From the cell containing the given text, extract its center point as (X, Y) coordinate. 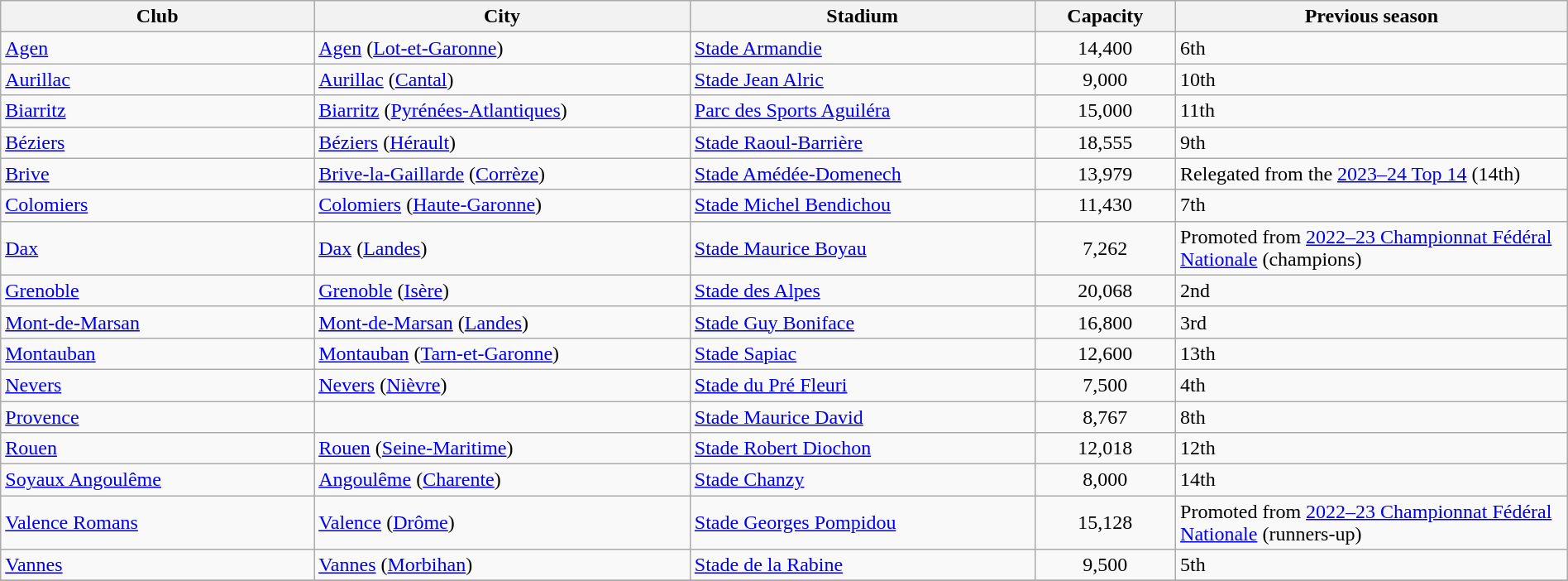
Colomiers (Haute-Garonne) (503, 205)
Parc des Sports Aguiléra (862, 111)
Previous season (1372, 17)
11,430 (1105, 205)
Vannes (157, 565)
12,600 (1105, 353)
City (503, 17)
Biarritz (Pyrénées-Atlantiques) (503, 111)
8,767 (1105, 416)
Stade Amédée-Domenech (862, 174)
Agen (Lot-et-Garonne) (503, 48)
Capacity (1105, 17)
13,979 (1105, 174)
Dax (Landes) (503, 248)
Provence (157, 416)
Stade Sapiac (862, 353)
Stade Armandie (862, 48)
9th (1372, 142)
16,800 (1105, 322)
Promoted from 2022–23 Championnat Fédéral Nationale (runners-up) (1372, 523)
Stade de la Rabine (862, 565)
Stade Guy Boniface (862, 322)
5th (1372, 565)
14,400 (1105, 48)
Stade Robert Diochon (862, 449)
10th (1372, 79)
Stade Chanzy (862, 480)
Rouen (157, 449)
Brive (157, 174)
Stade Raoul-Barrière (862, 142)
Stade des Alpes (862, 290)
12,018 (1105, 449)
Promoted from 2022–23 Championnat Fédéral Nationale (champions) (1372, 248)
Valence Romans (157, 523)
Nevers (157, 385)
7,500 (1105, 385)
7th (1372, 205)
Agen (157, 48)
Angoulême (Charente) (503, 480)
Stade Jean Alric (862, 79)
Valence (Drôme) (503, 523)
15,000 (1105, 111)
Stade Michel Bendichou (862, 205)
Stade Maurice Boyau (862, 248)
Stade Maurice David (862, 416)
Relegated from the 2023–24 Top 14 (14th) (1372, 174)
11th (1372, 111)
Stade du Pré Fleuri (862, 385)
13th (1372, 353)
Stade Georges Pompidou (862, 523)
14th (1372, 480)
Grenoble (157, 290)
9,000 (1105, 79)
Aurillac (Cantal) (503, 79)
Colomiers (157, 205)
Dax (157, 248)
6th (1372, 48)
Soyaux Angoulême (157, 480)
12th (1372, 449)
8th (1372, 416)
Mont-de-Marsan (157, 322)
3rd (1372, 322)
Club (157, 17)
Béziers (Hérault) (503, 142)
Aurillac (157, 79)
Montauban (Tarn-et-Garonne) (503, 353)
Vannes (Morbihan) (503, 565)
4th (1372, 385)
7,262 (1105, 248)
Nevers (Nièvre) (503, 385)
9,500 (1105, 565)
Brive-la-Gaillarde (Corrèze) (503, 174)
Béziers (157, 142)
20,068 (1105, 290)
2nd (1372, 290)
15,128 (1105, 523)
8,000 (1105, 480)
Stadium (862, 17)
Grenoble (Isère) (503, 290)
Mont-de-Marsan (Landes) (503, 322)
Rouen (Seine-Maritime) (503, 449)
Biarritz (157, 111)
18,555 (1105, 142)
Montauban (157, 353)
